Output the [x, y] coordinate of the center of the cell containing the given text.  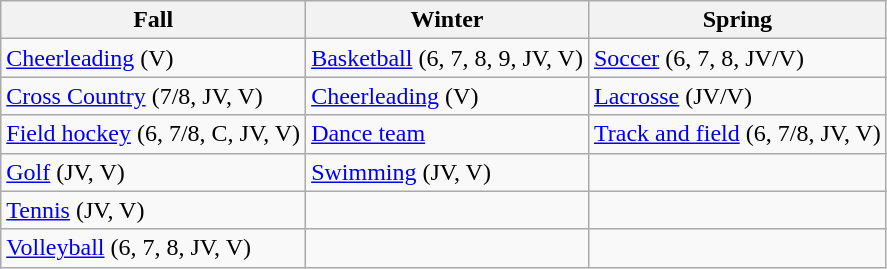
Fall [154, 20]
Basketball (6, 7, 8, 9, JV, V) [448, 58]
Tennis (JV, V) [154, 210]
Golf (JV, V) [154, 172]
Soccer (6, 7, 8, JV/V) [737, 58]
Field hockey (6, 7/8, C, JV, V) [154, 134]
Spring [737, 20]
Lacrosse (JV/V) [737, 96]
Volleyball (6, 7, 8, JV, V) [154, 248]
Track and field (6, 7/8, JV, V) [737, 134]
Cross Country (7/8, JV, V) [154, 96]
Dance team [448, 134]
Swimming (JV, V) [448, 172]
Winter [448, 20]
